Pinpoint the cell where the given text exists, returning its (x, y) midpoint coordinate. 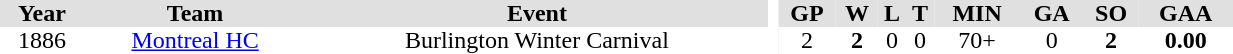
Year (42, 14)
Event (536, 14)
Burlington Winter Carnival (536, 40)
W (857, 14)
Montreal HC (195, 40)
GAA (1186, 14)
1886 (42, 40)
L (892, 14)
T (920, 14)
70+ (977, 40)
GP (807, 14)
MIN (977, 14)
Team (195, 14)
SO (1111, 14)
GA (1052, 14)
0.00 (1186, 40)
